Identify which cell holds the provided text, then report its (x, y) central coordinate. 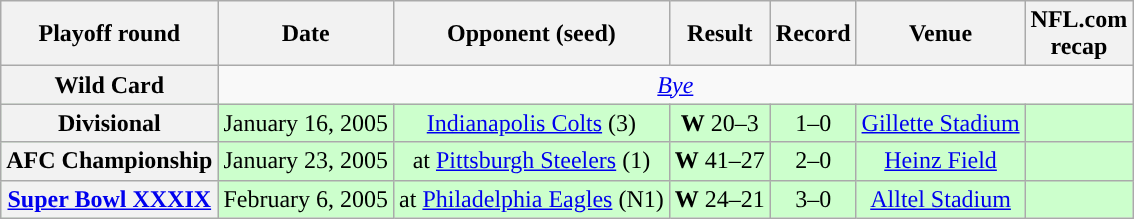
Playoff round (110, 34)
Wild Card (110, 85)
January 23, 2005 (306, 161)
Indianapolis Colts (3) (532, 123)
AFC Championship (110, 161)
Result (720, 34)
Divisional (110, 123)
January 16, 2005 (306, 123)
at Philadelphia Eagles (N1) (532, 199)
at Pittsburgh Steelers (1) (532, 161)
W 41–27 (720, 161)
NFL.comrecap (1079, 34)
2–0 (813, 161)
Heinz Field (940, 161)
Date (306, 34)
Opponent (seed) (532, 34)
3–0 (813, 199)
February 6, 2005 (306, 199)
1–0 (813, 123)
Record (813, 34)
Gillette Stadium (940, 123)
Super Bowl XXXIX (110, 199)
Venue (940, 34)
Bye (676, 85)
W 24–21 (720, 199)
Alltel Stadium (940, 199)
W 20–3 (720, 123)
